Find where the given text appears and provide that cell's center as [x, y] coordinate. 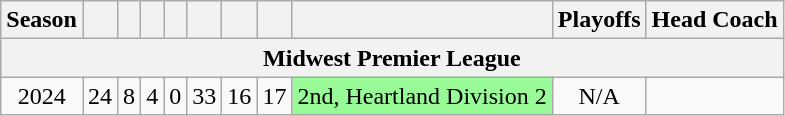
2nd, Heartland Division 2 [422, 96]
Midwest Premier League [392, 58]
0 [176, 96]
Season [42, 20]
N/A [599, 96]
Playoffs [599, 20]
33 [204, 96]
17 [274, 96]
16 [240, 96]
Head Coach [714, 20]
4 [152, 96]
2024 [42, 96]
8 [130, 96]
24 [100, 96]
